Identify which cell holds the provided text, then report its (x, y) central coordinate. 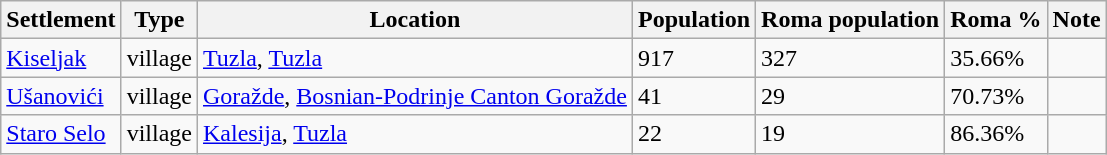
Roma population (850, 20)
Type (159, 20)
Kalesija, Tuzla (414, 134)
Roma % (996, 20)
Tuzla, Tuzla (414, 58)
Staro Selo (61, 134)
Location (414, 20)
917 (694, 58)
70.73% (996, 96)
22 (694, 134)
Note (1076, 20)
327 (850, 58)
35.66% (996, 58)
Population (694, 20)
29 (850, 96)
41 (694, 96)
19 (850, 134)
Goražde, Bosnian-Podrinje Canton Goražde (414, 96)
86.36% (996, 134)
Kiseljak (61, 58)
Settlement (61, 20)
Ušanovići (61, 96)
